Return the [x, y] coordinate for the center point of the cell that contains the specified text.  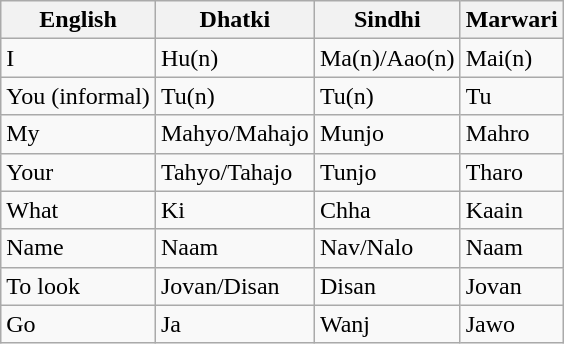
Chha [387, 210]
Mahyo/Mahajo [234, 134]
Disan [387, 286]
I [78, 58]
Dhatki [234, 20]
Sindhi [387, 20]
Name [78, 248]
Marwari [512, 20]
English [78, 20]
Jovan [512, 286]
Jawo [512, 324]
Ja [234, 324]
Wanj [387, 324]
Hu(n) [234, 58]
Tahyo/Tahajo [234, 172]
To look [78, 286]
You (informal) [78, 96]
Mai(n) [512, 58]
Tu [512, 96]
Tunjo [387, 172]
Go [78, 324]
Mahro [512, 134]
Kaain [512, 210]
Your [78, 172]
Jovan/Disan [234, 286]
What [78, 210]
Munjo [387, 134]
My [78, 134]
Tharo [512, 172]
Ki [234, 210]
Ma(n)/Aao(n) [387, 58]
Nav/Nalo [387, 248]
